Capture the cell that displays the provided text and extract its [X, Y] central coordinate. 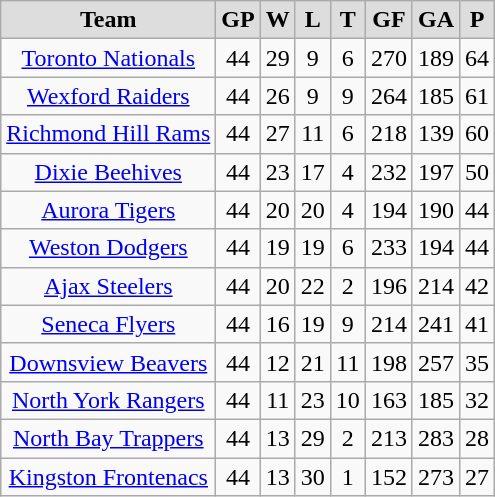
42 [478, 286]
GA [436, 20]
Kingston Frontenacs [108, 477]
152 [388, 477]
GP [238, 20]
Aurora Tigers [108, 210]
233 [388, 248]
12 [278, 362]
Dixie Beehives [108, 172]
Toronto Nationals [108, 58]
Wexford Raiders [108, 96]
198 [388, 362]
Downsview Beavers [108, 362]
232 [388, 172]
61 [478, 96]
30 [312, 477]
Seneca Flyers [108, 324]
L [312, 20]
241 [436, 324]
P [478, 20]
21 [312, 362]
273 [436, 477]
213 [388, 438]
270 [388, 58]
10 [348, 400]
26 [278, 96]
190 [436, 210]
Ajax Steelers [108, 286]
163 [388, 400]
64 [478, 58]
17 [312, 172]
32 [478, 400]
16 [278, 324]
Richmond Hill Rams [108, 134]
196 [388, 286]
T [348, 20]
Weston Dodgers [108, 248]
41 [478, 324]
139 [436, 134]
197 [436, 172]
283 [436, 438]
264 [388, 96]
257 [436, 362]
189 [436, 58]
50 [478, 172]
22 [312, 286]
North York Rangers [108, 400]
1 [348, 477]
North Bay Trappers [108, 438]
218 [388, 134]
35 [478, 362]
60 [478, 134]
Team [108, 20]
W [278, 20]
28 [478, 438]
GF [388, 20]
